Provide the (X, Y) coordinate of the cell's center where the given text is located.  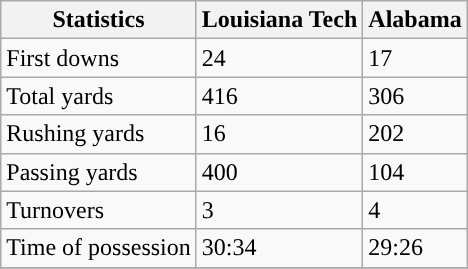
Passing yards (99, 172)
Rushing yards (99, 134)
4 (415, 210)
17 (415, 58)
Turnovers (99, 210)
306 (415, 96)
Total yards (99, 96)
416 (279, 96)
First downs (99, 58)
3 (279, 210)
400 (279, 172)
Louisiana Tech (279, 20)
Time of possession (99, 248)
30:34 (279, 248)
Alabama (415, 20)
202 (415, 134)
16 (279, 134)
104 (415, 172)
29:26 (415, 248)
24 (279, 58)
Statistics (99, 20)
